Return the (X, Y) coordinate for the center point of the cell that contains the specified text.  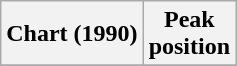
Peakposition (189, 34)
Chart (1990) (72, 34)
